Capture the cell that displays the provided text and extract its [x, y] central coordinate. 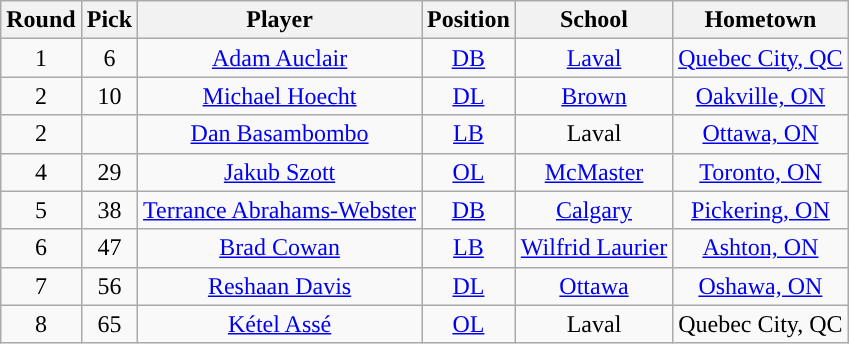
Pickering, ON [760, 210]
10 [109, 96]
Kétel Assé [280, 324]
Pick [109, 20]
38 [109, 210]
5 [41, 210]
8 [41, 324]
56 [109, 286]
Wilfrid Laurier [594, 248]
7 [41, 286]
Michael Hoecht [280, 96]
Calgary [594, 210]
School [594, 20]
Toronto, ON [760, 172]
65 [109, 324]
Terrance Abrahams-Webster [280, 210]
Position [469, 20]
4 [41, 172]
47 [109, 248]
29 [109, 172]
Brown [594, 96]
Adam Auclair [280, 58]
Oshawa, ON [760, 286]
Reshaan Davis [280, 286]
Ottawa [594, 286]
Jakub Szott [280, 172]
1 [41, 58]
Player [280, 20]
Ashton, ON [760, 248]
Brad Cowan [280, 248]
Hometown [760, 20]
Oakville, ON [760, 96]
Dan Basambombo [280, 134]
McMaster [594, 172]
Round [41, 20]
Ottawa, ON [760, 134]
